Output the [X, Y] coordinate of the center of the cell containing the given text.  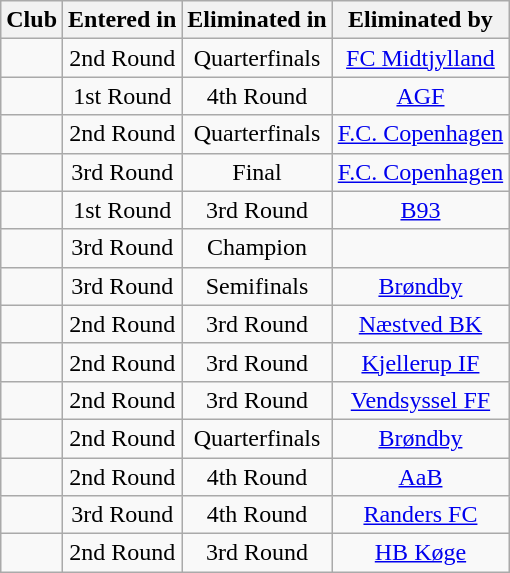
HB Køge [420, 553]
B93 [420, 210]
Semifinals [257, 286]
Vendsyssel FF [420, 400]
FC Midtjylland [420, 58]
Champion [257, 248]
Kjellerup IF [420, 362]
Club [32, 20]
Eliminated in [257, 20]
Eliminated by [420, 20]
AaB [420, 477]
AGF [420, 96]
Entered in [122, 20]
Randers FC [420, 515]
Næstved BK [420, 324]
Final [257, 172]
